From the cell containing the given text, extract its center point as (X, Y) coordinate. 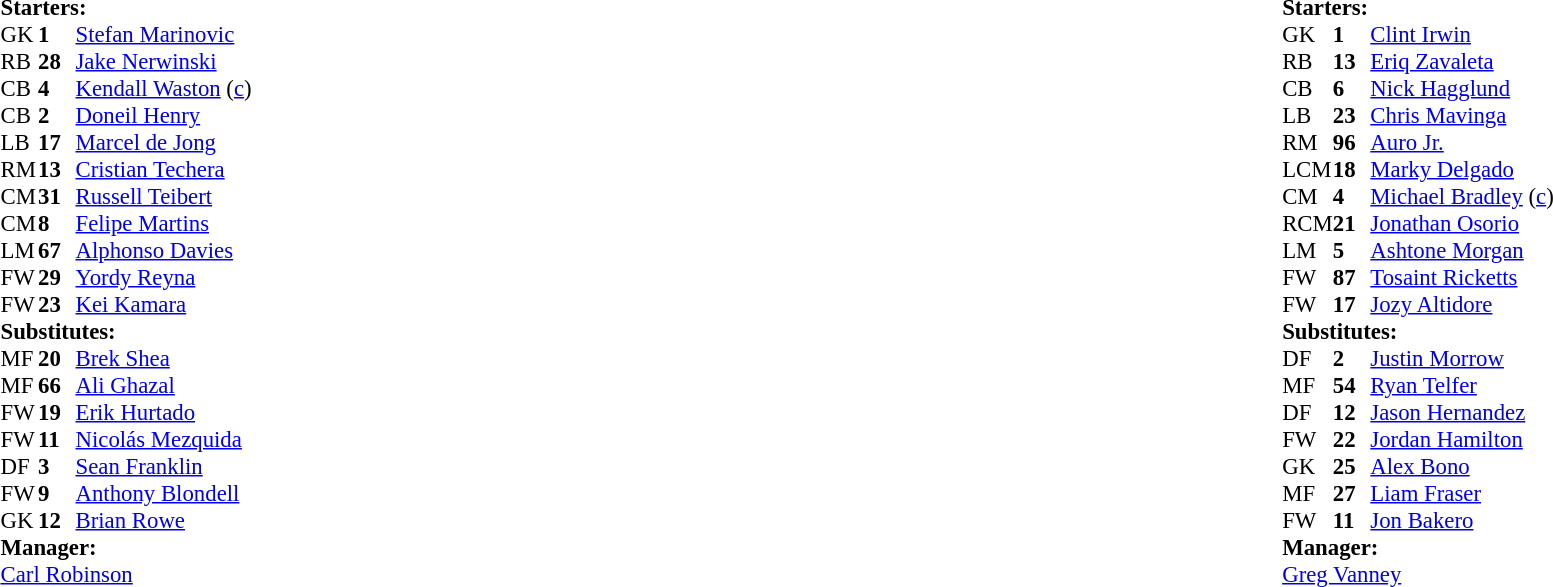
Auro Jr. (1462, 142)
21 (1352, 224)
20 (57, 358)
9 (57, 494)
Nicolás Mezquida (164, 440)
Stefan Marinovic (164, 34)
Anthony Blondell (164, 494)
87 (1352, 278)
29 (57, 278)
Marky Delgado (1462, 170)
Justin Morrow (1462, 358)
Tosaint Ricketts (1462, 278)
Alex Bono (1462, 466)
18 (1352, 170)
Felipe Martins (164, 224)
Alphonso Davies (164, 250)
22 (1352, 440)
Brian Rowe (164, 520)
RCM (1308, 224)
Erik Hurtado (164, 412)
Substitutes: (126, 332)
Russell Teibert (164, 196)
8 (57, 224)
Doneil Henry (164, 116)
Liam Fraser (1462, 494)
3 (57, 466)
Cristian Techera (164, 170)
Ryan Telfer (1462, 386)
LCM (1308, 170)
Nick Hagglund (1462, 88)
Michael Bradley (c) (1462, 196)
Eriq Zavaleta (1462, 62)
66 (57, 386)
Marcel de Jong (164, 142)
Jason Hernandez (1462, 412)
25 (1352, 466)
5 (1352, 250)
67 (57, 250)
6 (1352, 88)
Jonathan Osorio (1462, 224)
31 (57, 196)
Clint Irwin (1462, 34)
Jake Nerwinski (164, 62)
Jordan Hamilton (1462, 440)
96 (1352, 142)
Kei Kamara (164, 304)
54 (1352, 386)
Kendall Waston (c) (164, 88)
Sean Franklin (164, 466)
Jozy Altidore (1462, 304)
Brek Shea (164, 358)
19 (57, 412)
Chris Mavinga (1462, 116)
28 (57, 62)
Ali Ghazal (164, 386)
Jon Bakero (1462, 520)
27 (1352, 494)
Yordy Reyna (164, 278)
Ashtone Morgan (1462, 250)
